Return [X, Y] of the center of cell containing provided text 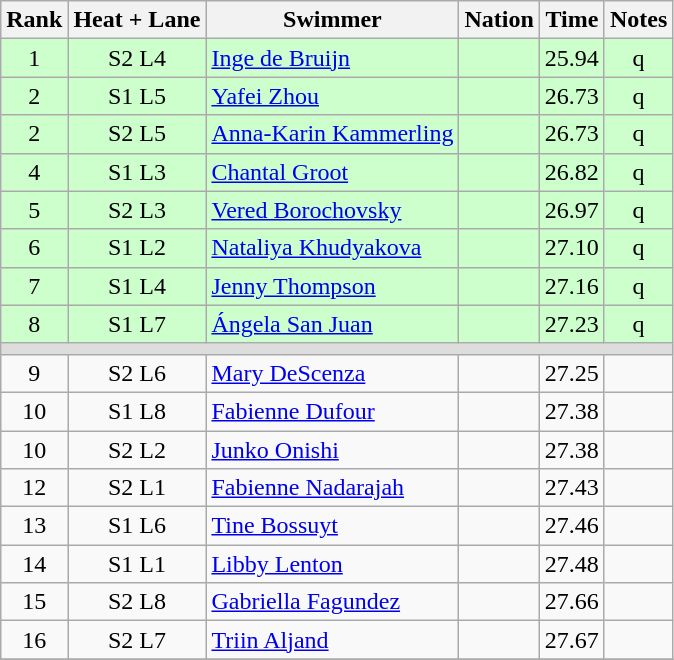
Mary DeScenza [332, 373]
27.25 [572, 373]
Jenny Thompson [332, 286]
S1 L7 [137, 324]
S2 L6 [137, 373]
15 [34, 602]
Inge de Bruijn [332, 58]
Notes [638, 20]
Fabienne Nadarajah [332, 488]
Vered Borochovsky [332, 210]
S1 L1 [137, 564]
S2 L2 [137, 449]
Libby Lenton [332, 564]
Time [572, 20]
27.66 [572, 602]
Fabienne Dufour [332, 411]
Tine Bossuyt [332, 526]
16 [34, 640]
Yafei Zhou [332, 96]
Junko Onishi [332, 449]
S1 L2 [137, 248]
S2 L5 [137, 134]
Chantal Groot [332, 172]
Heat + Lane [137, 20]
Swimmer [332, 20]
S2 L3 [137, 210]
27.10 [572, 248]
Nation [499, 20]
5 [34, 210]
27.46 [572, 526]
25.94 [572, 58]
26.97 [572, 210]
27.48 [572, 564]
S2 L8 [137, 602]
Anna-Karin Kammerling [332, 134]
26.82 [572, 172]
1 [34, 58]
14 [34, 564]
6 [34, 248]
S1 L5 [137, 96]
Ángela San Juan [332, 324]
8 [34, 324]
27.23 [572, 324]
S2 L4 [137, 58]
Nataliya Khudyakova [332, 248]
S1 L8 [137, 411]
4 [34, 172]
27.16 [572, 286]
Gabriella Fagundez [332, 602]
S1 L4 [137, 286]
Triin Aljand [332, 640]
13 [34, 526]
S1 L6 [137, 526]
S2 L1 [137, 488]
S2 L7 [137, 640]
7 [34, 286]
Rank [34, 20]
27.67 [572, 640]
9 [34, 373]
S1 L3 [137, 172]
27.43 [572, 488]
12 [34, 488]
